For the text-containing cell, return its midpoint in [x, y] coordinate format. 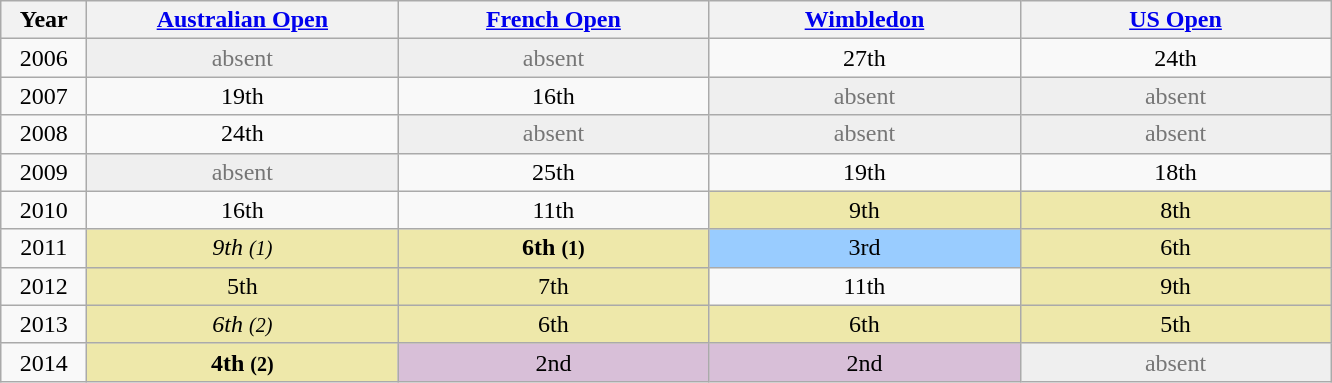
2014 [44, 362]
Year [44, 20]
2009 [44, 172]
6th (1) [554, 248]
Australian Open [242, 20]
27th [864, 58]
2008 [44, 134]
Wimbledon [864, 20]
2010 [44, 210]
8th [1176, 210]
25th [554, 172]
2007 [44, 96]
4th (2) [242, 362]
3rd [864, 248]
2013 [44, 324]
2012 [44, 286]
18th [1176, 172]
9th (1) [242, 248]
French Open [554, 20]
6th (2) [242, 324]
US Open [1176, 20]
7th [554, 286]
2011 [44, 248]
2006 [44, 58]
